Determine the [x, y] coordinate at the center of the cell enclosing the given text.  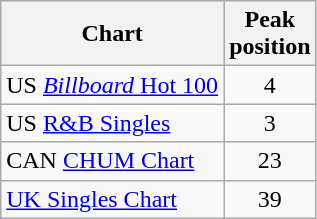
3 [270, 123]
4 [270, 85]
23 [270, 161]
39 [270, 199]
UK Singles Chart [112, 199]
Chart [112, 34]
Peakposition [270, 34]
US Billboard Hot 100 [112, 85]
CAN CHUM Chart [112, 161]
US R&B Singles [112, 123]
